Pinpoint the cell where the given text exists, returning its [x, y] midpoint coordinate. 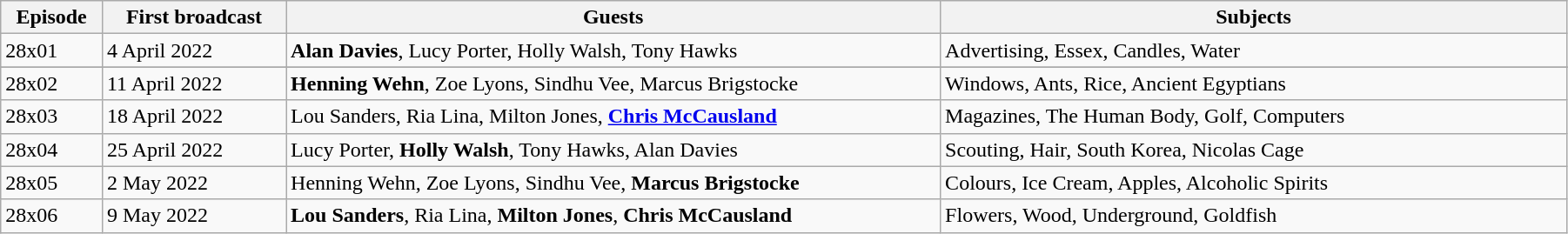
Subjects [1254, 17]
28x02 [52, 84]
11 April 2022 [193, 84]
First broadcast [193, 17]
Advertising, Essex, Candles, Water [1254, 50]
Guests [613, 17]
18 April 2022 [193, 117]
28x06 [52, 216]
9 May 2022 [193, 216]
Alan Davies, Lucy Porter, Holly Walsh, Tony Hawks [613, 50]
28x05 [52, 183]
28x03 [52, 117]
4 April 2022 [193, 50]
2 May 2022 [193, 183]
Magazines, The Human Body, Golf, Computers [1254, 117]
Colours, Ice Cream, Apples, Alcoholic Spirits [1254, 183]
28x04 [52, 150]
25 April 2022 [193, 150]
Lucy Porter, Holly Walsh, Tony Hawks, Alan Davies [613, 150]
Scouting, Hair, South Korea, Nicolas Cage [1254, 150]
Windows, Ants, Rice, Ancient Egyptians [1254, 84]
Flowers, Wood, Underground, Goldfish [1254, 216]
Episode [52, 17]
28x01 [52, 50]
